Detect which cell encompasses the target text, then output its (X, Y) center coordinate. 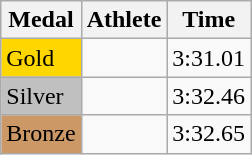
Athlete (124, 20)
Medal (41, 20)
Bronze (41, 134)
Gold (41, 58)
3:31.01 (209, 58)
3:32.46 (209, 96)
3:32.65 (209, 134)
Time (209, 20)
Silver (41, 96)
